For the text-containing cell, return its midpoint in [X, Y] coordinate format. 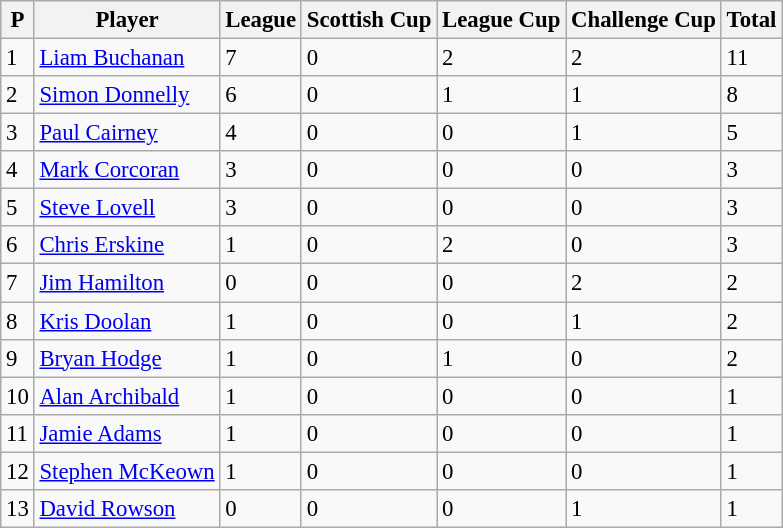
13 [18, 509]
League [260, 20]
Liam Buchanan [127, 58]
League Cup [502, 20]
Alan Archibald [127, 396]
Total [751, 20]
Steve Lovell [127, 208]
Jim Hamilton [127, 283]
Bryan Hodge [127, 358]
Stephen McKeown [127, 471]
Mark Corcoran [127, 170]
Chris Erskine [127, 245]
Kris Doolan [127, 321]
Scottish Cup [368, 20]
Challenge Cup [644, 20]
Jamie Adams [127, 433]
Player [127, 20]
Paul Cairney [127, 133]
10 [18, 396]
David Rowson [127, 509]
9 [18, 358]
12 [18, 471]
P [18, 20]
Simon Donnelly [127, 95]
